Pinpoint the cell where the given text exists, returning its (x, y) midpoint coordinate. 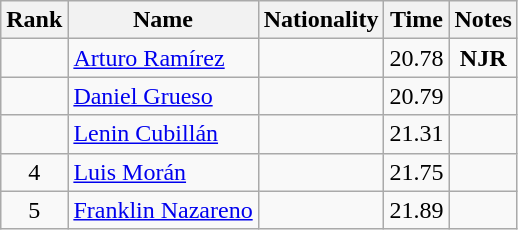
20.78 (416, 58)
Luis Morán (163, 172)
Name (163, 20)
Lenin Cubillán (163, 134)
4 (34, 172)
5 (34, 210)
Nationality (321, 20)
Daniel Grueso (163, 96)
NJR (483, 58)
Time (416, 20)
Notes (483, 20)
21.89 (416, 210)
21.31 (416, 134)
20.79 (416, 96)
Franklin Nazareno (163, 210)
Rank (34, 20)
21.75 (416, 172)
Arturo Ramírez (163, 58)
